Return [X, Y] of the center of cell containing provided text 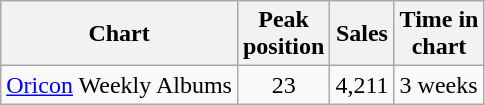
Oricon Weekly Albums [120, 85]
Chart [120, 34]
Peakposition [283, 34]
23 [283, 85]
3 weeks [439, 85]
4,211 [362, 85]
Time inchart [439, 34]
Sales [362, 34]
